From the cell containing the given text, extract its center point as (X, Y) coordinate. 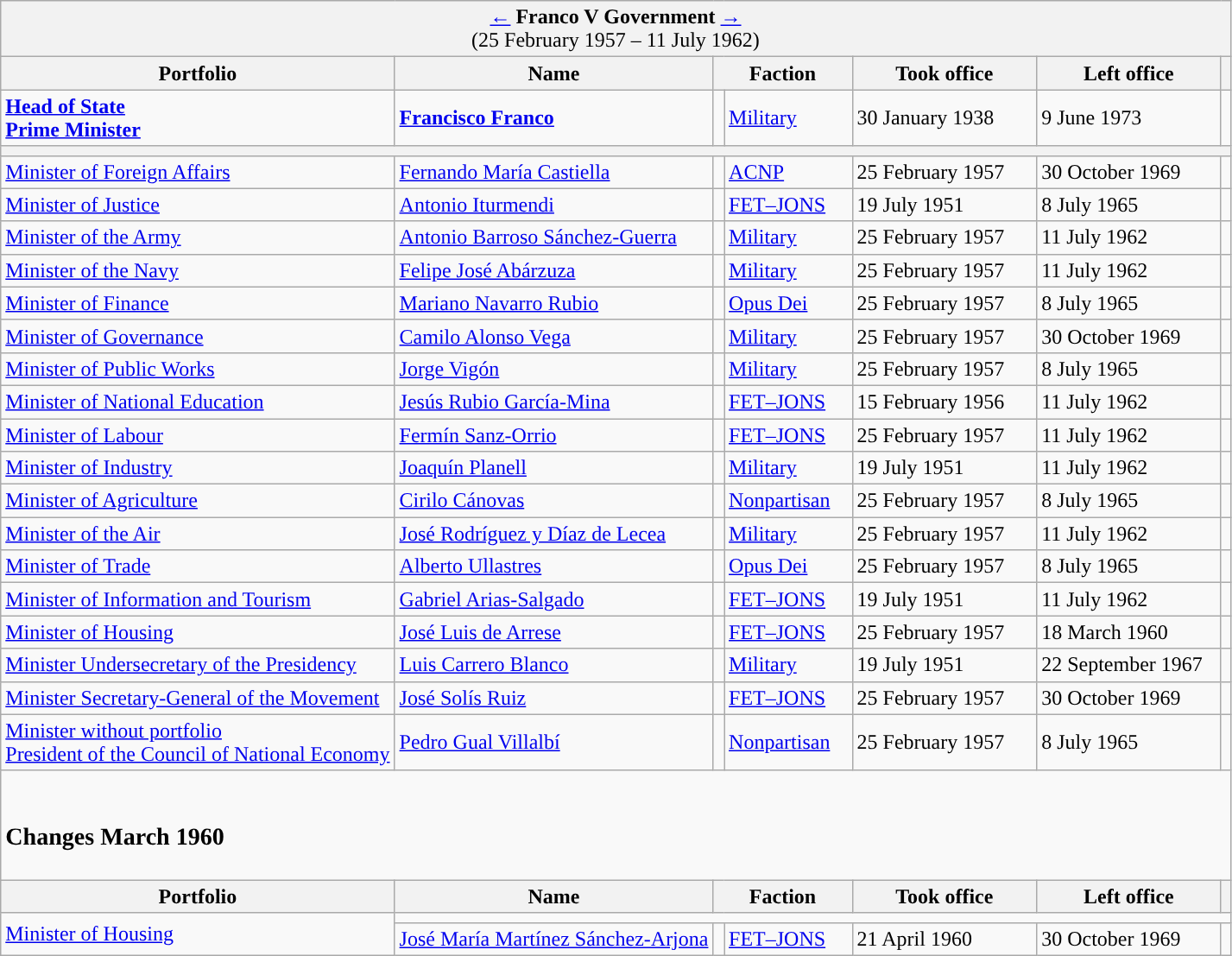
Minister of Public Works (198, 369)
Changes March 1960 (616, 826)
9 June 1973 (1129, 117)
Minister of Finance (198, 303)
Minister of Industry (198, 468)
Jorge Vigón (554, 369)
Mariano Navarro Rubio (554, 303)
ACNP (788, 172)
Minister of the Navy (198, 270)
30 January 1938 (945, 117)
Antonio Barroso Sánchez-Guerra (554, 237)
Minister Undersecretary of the Presidency (198, 665)
Minister of Justice (198, 205)
Minister of Labour (198, 434)
Cirilo Cánovas (554, 501)
Pedro Gual Villalbí (554, 743)
Minister of Information and Tourism (198, 599)
Joaquín Planell (554, 468)
Minister Secretary-General of the Movement (198, 698)
Fernando María Castiella (554, 172)
José María Martínez Sánchez-Arjona (554, 939)
Jesús Rubio García-Mina (554, 402)
Minister of Governance (198, 336)
Fermín Sanz-Orrio (554, 434)
← Franco V Government →(25 February 1957 – 11 July 1962) (616, 29)
Alberto Ullastres (554, 567)
José Rodríguez y Díaz de Lecea (554, 534)
Minister of the Army (198, 237)
Luis Carrero Blanco (554, 665)
Minister without portfolioPresident of the Council of National Economy (198, 743)
Camilo Alonso Vega (554, 336)
Minister of Agriculture (198, 501)
Minister of National Education (198, 402)
Antonio Iturmendi (554, 205)
José Luis de Arrese (554, 632)
Felipe José Abárzuza (554, 270)
22 September 1967 (1129, 665)
Head of StatePrime Minister (198, 117)
Minister of Trade (198, 567)
Minister of the Air (198, 534)
21 April 1960 (945, 939)
Gabriel Arias-Salgado (554, 599)
Francisco Franco (554, 117)
Minister of Foreign Affairs (198, 172)
José Solís Ruiz (554, 698)
18 March 1960 (1129, 632)
15 February 1956 (945, 402)
